Return (x, y) of the center of cell containing provided text 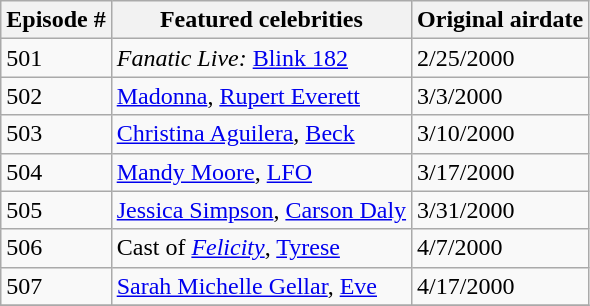
Christina Aguilera, Beck (261, 134)
Mandy Moore, LFO (261, 172)
Madonna, Rupert Everett (261, 96)
3/31/2000 (500, 210)
506 (56, 248)
4/17/2000 (500, 286)
2/25/2000 (500, 58)
Episode # (56, 20)
3/10/2000 (500, 134)
Fanatic Live: Blink 182 (261, 58)
Jessica Simpson, Carson Daly (261, 210)
Sarah Michelle Gellar, Eve (261, 286)
Featured celebrities (261, 20)
4/7/2000 (500, 248)
Original airdate (500, 20)
3/3/2000 (500, 96)
507 (56, 286)
505 (56, 210)
Cast of Felicity, Tyrese (261, 248)
501 (56, 58)
502 (56, 96)
504 (56, 172)
503 (56, 134)
3/17/2000 (500, 172)
